Extract the [x, y] coordinate from the center of the cell holding the provided text.  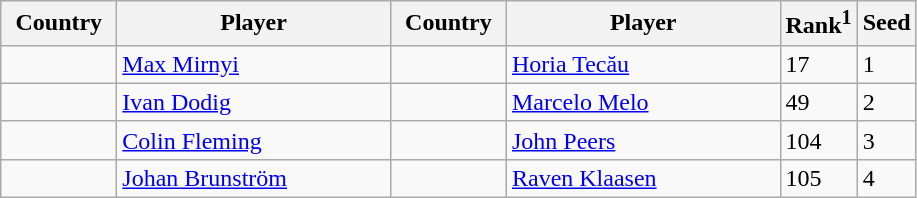
Horia Tecău [643, 64]
Johan Brunström [254, 178]
1 [886, 64]
3 [886, 140]
John Peers [643, 140]
Max Mirnyi [254, 64]
4 [886, 178]
Marcelo Melo [643, 102]
104 [818, 140]
Rank1 [818, 24]
17 [818, 64]
Ivan Dodig [254, 102]
Seed [886, 24]
2 [886, 102]
105 [818, 178]
Colin Fleming [254, 140]
49 [818, 102]
Raven Klaasen [643, 178]
